Locate the cell with the specified text and output its (x, y) center coordinate. 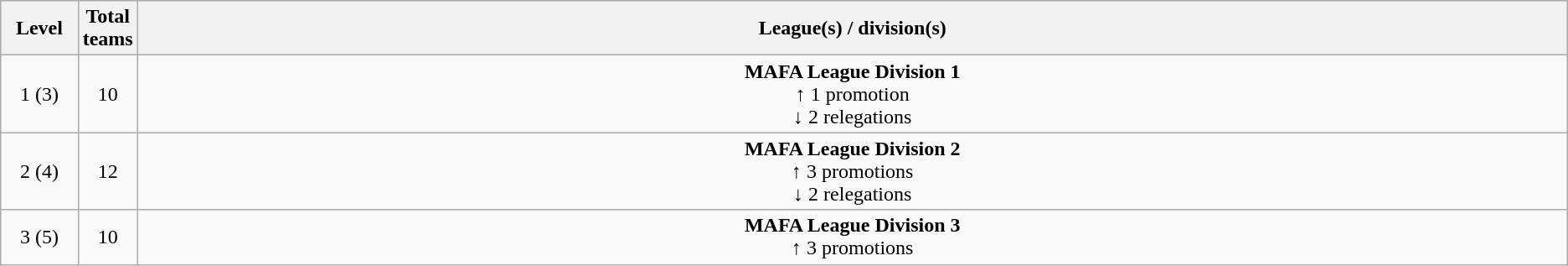
Level (39, 29)
MAFA League Division 1↑ 1 promotion↓ 2 relegations (853, 94)
League(s) / division(s) (853, 29)
2 (4) (39, 171)
MAFA League Division 3↑ 3 promotions (853, 237)
MAFA League Division 2↑ 3 promotions↓ 2 relegations (853, 171)
Total teams (107, 29)
1 (3) (39, 94)
12 (107, 171)
3 (5) (39, 237)
